Scan for the cell matching the given text and deliver its [X, Y] coordinate at center. 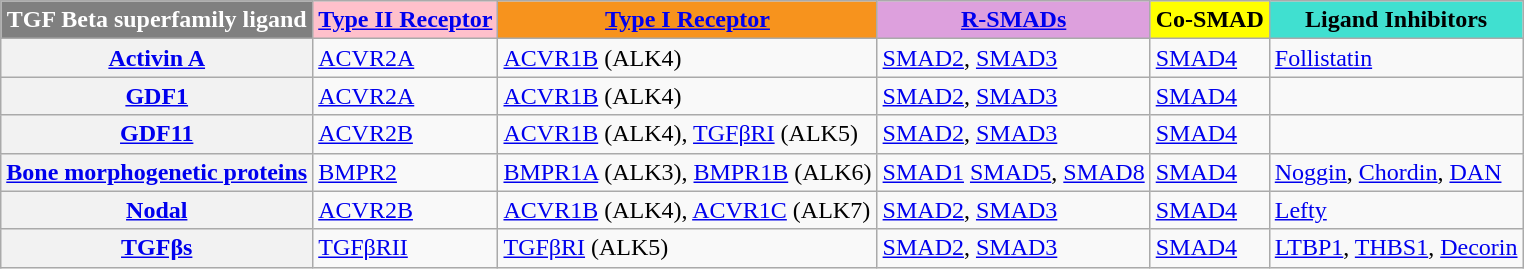
TGFβRII [406, 248]
SMAD1 SMAD5, SMAD8 [1014, 172]
Activin A [157, 58]
Ligand Inhibitors [1396, 20]
Co-SMAD [1210, 20]
GDF1 [157, 96]
LTBP1, THBS1, Decorin [1396, 248]
TGFβs [157, 248]
Follistatin [1396, 58]
TGFβRI (ALK5) [688, 248]
Type II Receptor [406, 20]
Noggin, Chordin, DAN [1396, 172]
TGF Beta superfamily ligand [157, 20]
Bone morphogenetic proteins [157, 172]
R-SMADs [1014, 20]
BMPR1A (ALK3), BMPR1B (ALK6) [688, 172]
GDF11 [157, 134]
BMPR2 [406, 172]
ACVR1B (ALK4), ACVR1C (ALK7) [688, 210]
Lefty [1396, 210]
Type I Receptor [688, 20]
Nodal [157, 210]
ACVR1B (ALK4), TGFβRI (ALK5) [688, 134]
